Locate the cell with the specified text and output its [x, y] center coordinate. 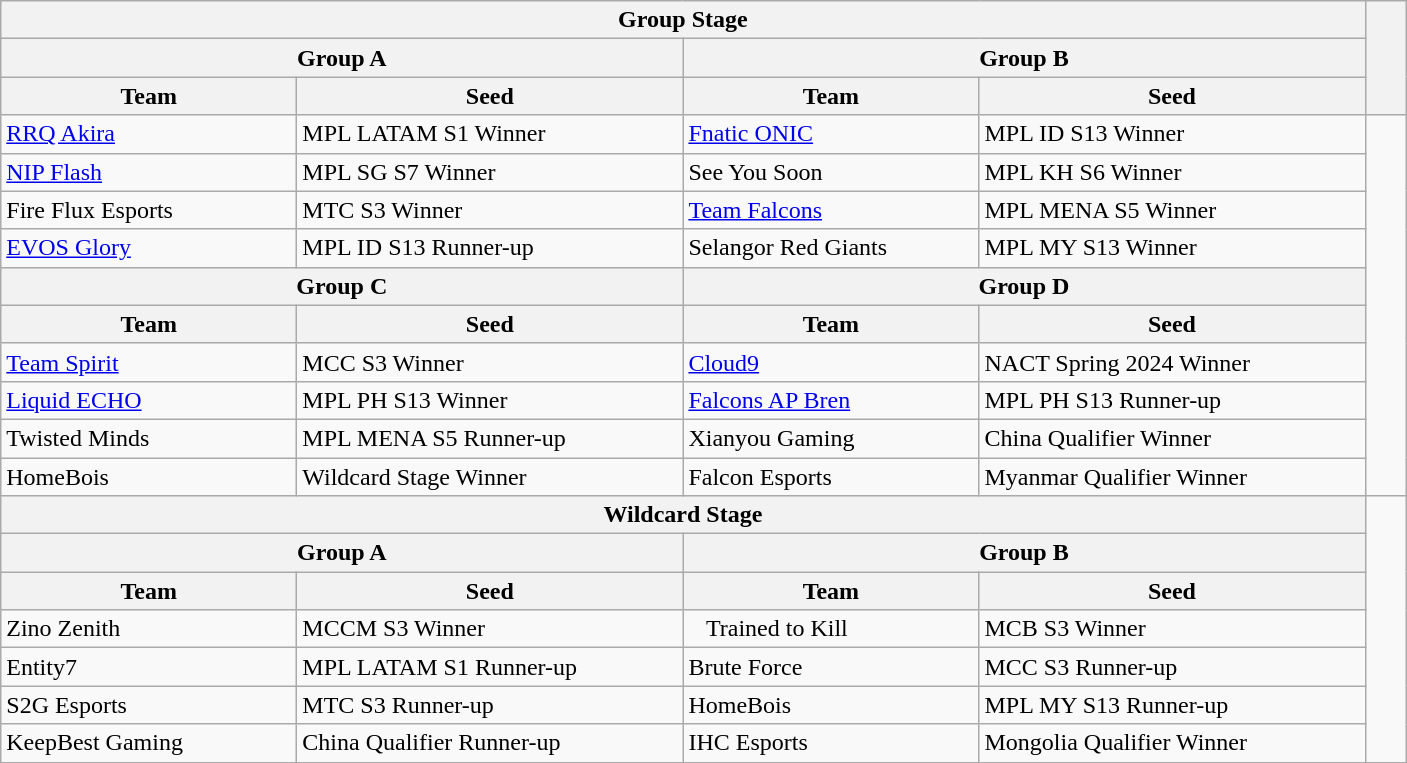
Cloud9 [831, 362]
Wildcard Stage [683, 515]
MPL ID S13 Runner-up [490, 248]
Group C [342, 286]
IHC Esports [831, 743]
Falcons AP Bren [831, 400]
MCB S3 Winner [1172, 629]
MPL PH S13 Winner [490, 400]
China Qualifier Winner [1172, 438]
MCC S3 Winner [490, 362]
RRQ Akira [149, 134]
MPL SG S7 Winner [490, 172]
Falcon Esports [831, 477]
MPL MY S13 Runner-up [1172, 705]
Fire Flux Esports [149, 210]
China Qualifier Runner-up [490, 743]
MTC S3 Runner-up [490, 705]
KeepBest Gaming [149, 743]
Xianyou Gaming [831, 438]
Mongolia Qualifier Winner [1172, 743]
NIP Flash [149, 172]
Liquid ECHO [149, 400]
See You Soon [831, 172]
MPL LATAM S1 Winner [490, 134]
S2G Esports [149, 705]
MCCM S3 Winner [490, 629]
Team Spirit [149, 362]
Group D [1024, 286]
MTC S3 Winner [490, 210]
Selangor Red Giants [831, 248]
Wildcard Stage Winner [490, 477]
MPL ID S13 Winner [1172, 134]
NACT Spring 2024 Winner [1172, 362]
Zino Zenith [149, 629]
Team Falcons [831, 210]
Twisted Minds [149, 438]
MPL PH S13 Runner-up [1172, 400]
MPL MENA S5 Runner-up [490, 438]
Fnatic ONIC [831, 134]
MPL LATAM S1 Runner-up [490, 667]
Group Stage [683, 20]
MPL KH S6 Winner [1172, 172]
Trained to Kill [831, 629]
MPL MY S13 Winner [1172, 248]
EVOS Glory [149, 248]
Myanmar Qualifier Winner [1172, 477]
Entity7 [149, 667]
Brute Force [831, 667]
MPL MENA S5 Winner [1172, 210]
MCC S3 Runner-up [1172, 667]
